Determine the (x, y) coordinate at the center of the cell enclosing the given text.  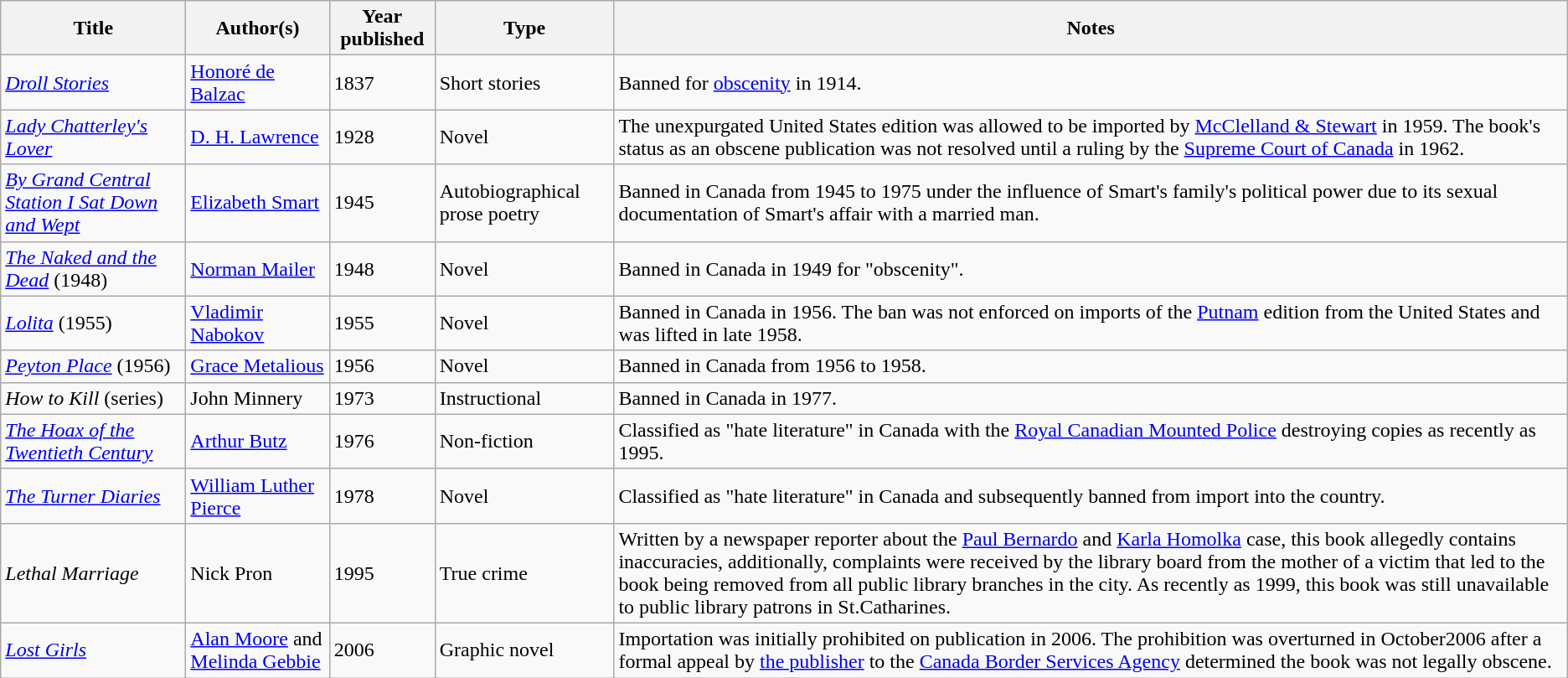
Notes (1091, 28)
True crime (524, 573)
Type (524, 28)
John Minnery (258, 398)
Classified as "hate literature" in Canada and subsequently banned from import into the country. (1091, 496)
The Turner Diaries (94, 496)
Year published (382, 28)
1948 (382, 268)
1976 (382, 441)
Lethal Marriage (94, 573)
1837 (382, 82)
Classified as "hate literature" in Canada with the Royal Canadian Mounted Police destroying copies as recently as 1995. (1091, 441)
1928 (382, 137)
Title (94, 28)
Alan Moore and Melinda Gebbie (258, 650)
1995 (382, 573)
Vladimir Nabokov (258, 323)
Graphic novel (524, 650)
1955 (382, 323)
William Luther Pierce (258, 496)
Arthur Butz (258, 441)
Autobiographical prose poetry (524, 203)
1973 (382, 398)
Short stories (524, 82)
D. H. Lawrence (258, 137)
Banned in Canada in 1949 for "obscenity". (1091, 268)
Banned in Canada in 1956. The ban was not enforced on imports of the Putnam edition from the United States and was lifted in late 1958. (1091, 323)
Droll Stories (94, 82)
Author(s) (258, 28)
Grace Metalious (258, 366)
By Grand Central Station I Sat Down and Wept (94, 203)
2006 (382, 650)
Nick Pron (258, 573)
Instructional (524, 398)
Non-fiction (524, 441)
1945 (382, 203)
1956 (382, 366)
Lost Girls (94, 650)
Banned for obscenity in 1914. (1091, 82)
Norman Mailer (258, 268)
Banned in Canada in 1977. (1091, 398)
Lolita (1955) (94, 323)
Lady Chatterley's Lover (94, 137)
How to Kill (series) (94, 398)
Elizabeth Smart (258, 203)
Banned in Canada from 1956 to 1958. (1091, 366)
1978 (382, 496)
The Hoax of the Twentieth Century (94, 441)
Honoré de Balzac (258, 82)
The Naked and the Dead (1948) (94, 268)
Peyton Place (1956) (94, 366)
